For the text-containing cell, return its midpoint in [X, Y] coordinate format. 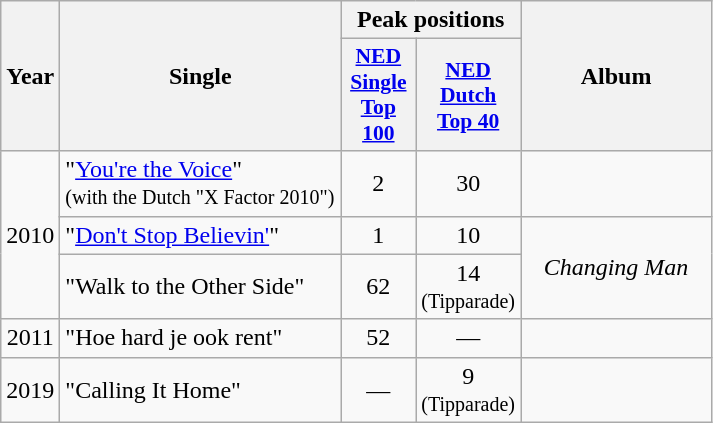
Peak positions [431, 20]
Single [200, 76]
Year [30, 76]
2019 [30, 390]
9(Tipparade) [468, 390]
"You're the Voice" (with the Dutch "X Factor 2010") [200, 184]
"Hoe hard je ook rent" [200, 338]
1 [378, 235]
"Walk to the Other Side" [200, 286]
14(Tipparade) [468, 286]
NEDDutchTop 40 [468, 95]
2010 [30, 235]
52 [378, 338]
Changing Man [616, 268]
62 [378, 286]
NEDSingleTop 100 [378, 95]
2 [378, 184]
"Calling It Home" [200, 390]
10 [468, 235]
2011 [30, 338]
30 [468, 184]
Album [616, 76]
"Don't Stop Believin'" [200, 235]
